Pinpoint the cell where the given text exists, returning its [x, y] midpoint coordinate. 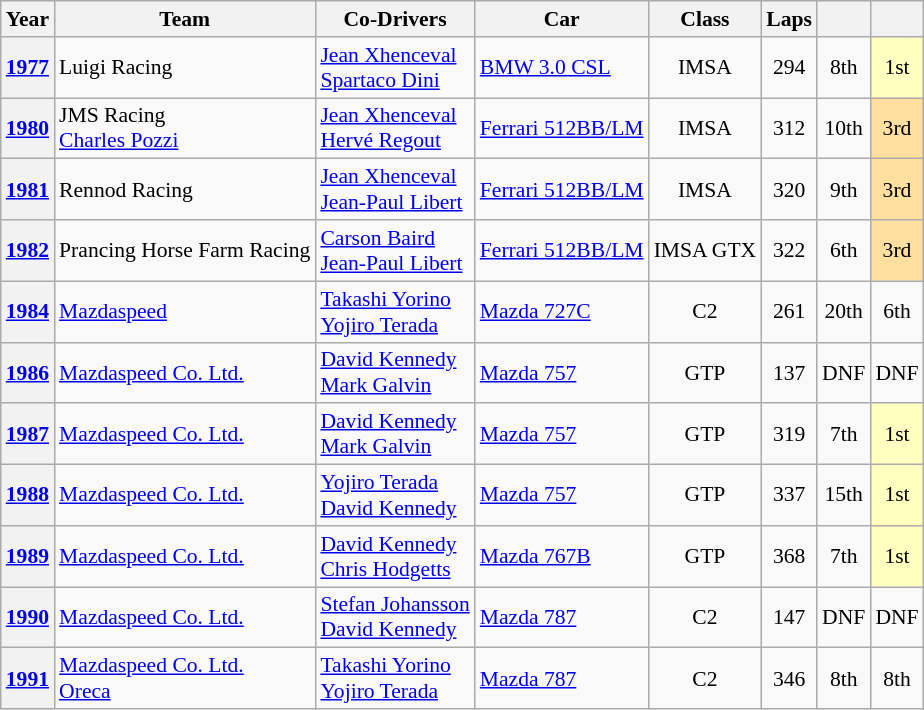
368 [789, 556]
Jean Xhenceval Spartaco Dini [394, 68]
Team [184, 19]
Car [562, 19]
1987 [28, 434]
Luigi Racing [184, 68]
Mazda 767B [562, 556]
137 [789, 372]
Mazda 727C [562, 312]
Mazdaspeed Co. Ltd. Oreca [184, 678]
1988 [28, 496]
10th [844, 128]
322 [789, 250]
1990 [28, 618]
BMW 3.0 CSL [562, 68]
1980 [28, 128]
261 [789, 312]
JMS Racing Charles Pozzi [184, 128]
Yojiro Terada David Kennedy [394, 496]
294 [789, 68]
1989 [28, 556]
312 [789, 128]
346 [789, 678]
Co-Drivers [394, 19]
IMSA GTX [706, 250]
20th [844, 312]
319 [789, 434]
Rennod Racing [184, 190]
Stefan Johansson David Kennedy [394, 618]
Prancing Horse Farm Racing [184, 250]
Jean Xhenceval Hervé Regout [394, 128]
9th [844, 190]
David Kennedy Chris Hodgetts [394, 556]
15th [844, 496]
147 [789, 618]
1991 [28, 678]
Year [28, 19]
1977 [28, 68]
Class [706, 19]
337 [789, 496]
1984 [28, 312]
1981 [28, 190]
Carson Baird Jean-Paul Libert [394, 250]
Jean Xhenceval Jean-Paul Libert [394, 190]
1986 [28, 372]
Laps [789, 19]
1982 [28, 250]
Mazdaspeed [184, 312]
320 [789, 190]
